Detect which cell encompasses the target text, then output its (X, Y) center coordinate. 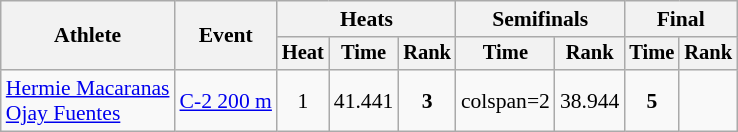
41.441 (364, 100)
colspan=2 (506, 100)
Heats (366, 19)
C-2 200 m (225, 100)
1 (303, 100)
Event (225, 36)
Hermie MacaranasOjay Fuentes (88, 100)
Heat (303, 54)
Final (680, 19)
3 (427, 100)
38.944 (590, 100)
5 (652, 100)
Semifinals (540, 19)
Athlete (88, 36)
